For the text-containing cell, return its midpoint in [X, Y] coordinate format. 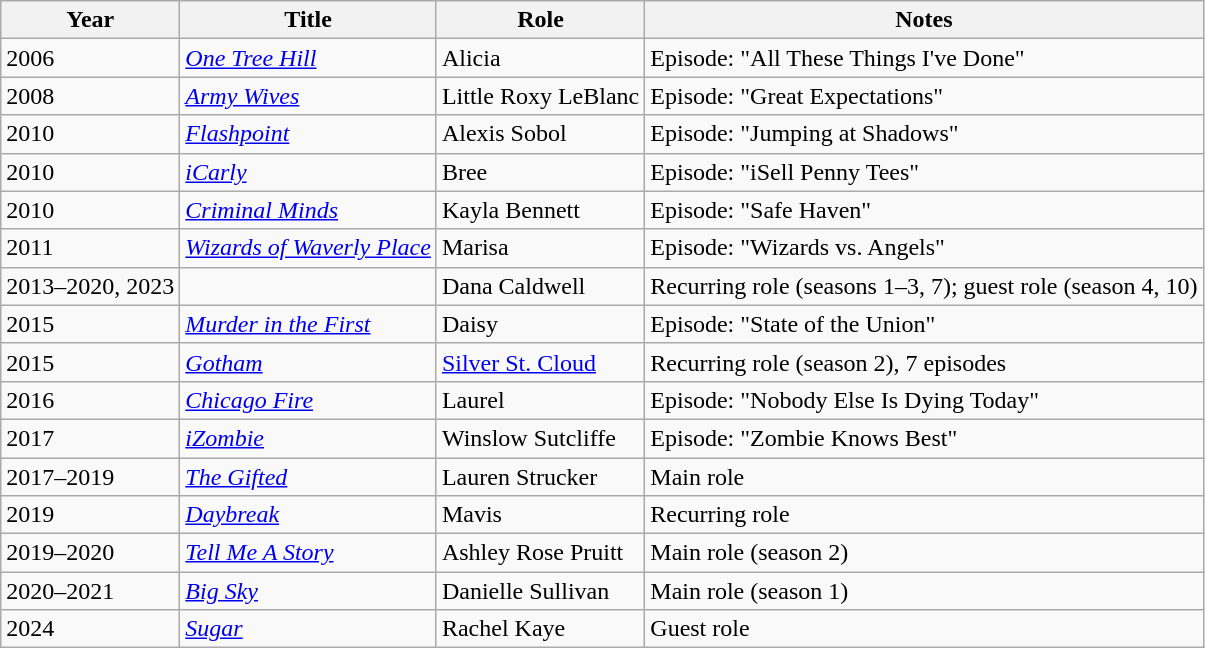
Ashley Rose Pruitt [540, 553]
iZombie [308, 438]
Sugar [308, 629]
2024 [90, 629]
Winslow Sutcliffe [540, 438]
Role [540, 20]
Daisy [540, 324]
2011 [90, 248]
2020–2021 [90, 591]
2013–2020, 2023 [90, 286]
Main role [924, 477]
Title [308, 20]
2019–2020 [90, 553]
Wizards of Waverly Place [308, 248]
Lauren Strucker [540, 477]
Army Wives [308, 96]
Recurring role [924, 515]
iCarly [308, 172]
Laurel [540, 400]
Tell Me A Story [308, 553]
2019 [90, 515]
The Gifted [308, 477]
Little Roxy LeBlanc [540, 96]
Main role (season 1) [924, 591]
2017 [90, 438]
Year [90, 20]
Episode: "Nobody Else Is Dying Today" [924, 400]
Danielle Sullivan [540, 591]
Daybreak [308, 515]
Alicia [540, 58]
Episode: "All These Things I've Done" [924, 58]
Gotham [308, 362]
Episode: "iSell Penny Tees" [924, 172]
2016 [90, 400]
Episode: "Great Expectations" [924, 96]
Criminal Minds [308, 210]
Episode: "Safe Haven" [924, 210]
Kayla Bennett [540, 210]
Notes [924, 20]
Chicago Fire [308, 400]
Alexis Sobol [540, 134]
Episode: "Wizards vs. Angels" [924, 248]
Recurring role (seasons 1–3, 7); guest role (season 4, 10) [924, 286]
Recurring role (season 2), 7 episodes [924, 362]
Episode: "State of the Union" [924, 324]
Episode: "Zombie Knows Best" [924, 438]
Bree [540, 172]
Silver St. Cloud [540, 362]
Main role (season 2) [924, 553]
Big Sky [308, 591]
One Tree Hill [308, 58]
Murder in the First [308, 324]
Dana Caldwell [540, 286]
Guest role [924, 629]
2006 [90, 58]
Flashpoint [308, 134]
Rachel Kaye [540, 629]
2008 [90, 96]
Mavis [540, 515]
Marisa [540, 248]
2017–2019 [90, 477]
Episode: "Jumping at Shadows" [924, 134]
